Return [x, y] of the center of cell containing provided text 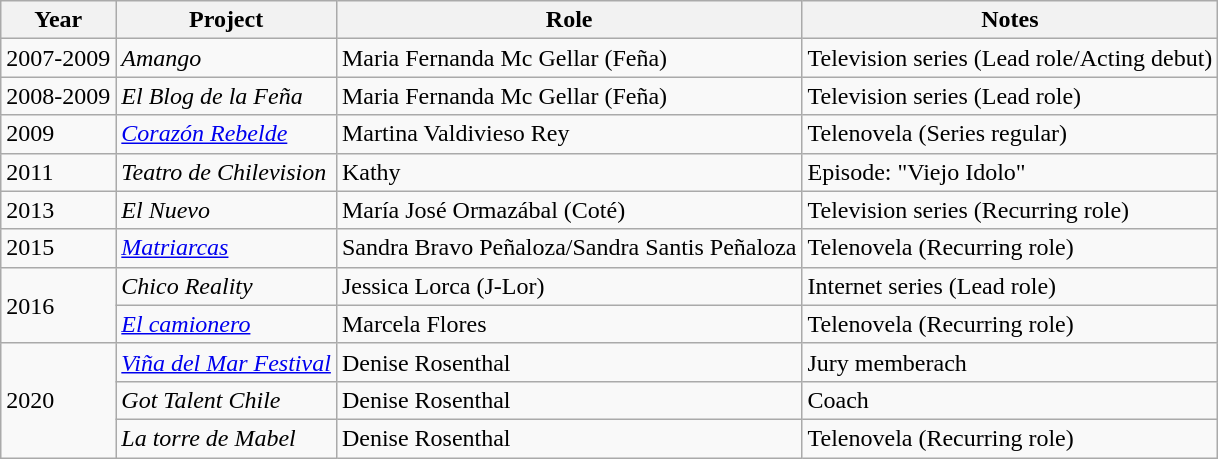
Jury memberach [1010, 362]
Television series (Lead role) [1010, 96]
Project [226, 20]
2020 [58, 400]
Matriarcas [226, 248]
Viña del Mar Festival [226, 362]
Jessica Lorca (J-Lor) [569, 286]
El Nuevo [226, 210]
2008-2009 [58, 96]
2007-2009 [58, 58]
Notes [1010, 20]
2013 [58, 210]
El camionero [226, 324]
Coach [1010, 400]
Year [58, 20]
Television series (Lead role/Acting debut) [1010, 58]
2015 [58, 248]
Kathy [569, 172]
María José Ormazábal (Coté) [569, 210]
Got Talent Chile [226, 400]
Marcela Flores [569, 324]
Teatro de Chilevision [226, 172]
La torre de Mabel [226, 438]
Television series (Recurring role) [1010, 210]
Internet series (Lead role) [1010, 286]
Telenovela (Series regular) [1010, 134]
Amango [226, 58]
2011 [58, 172]
El Blog de la Feña [226, 96]
Sandra Bravo Peñaloza/Sandra Santis Peñaloza [569, 248]
Role [569, 20]
2016 [58, 305]
Chico Reality [226, 286]
Episode: "Viejo Idolo" [1010, 172]
2009 [58, 134]
Corazón Rebelde [226, 134]
Martina Valdivieso Rey [569, 134]
